Identify which cell holds the provided text, then report its (X, Y) central coordinate. 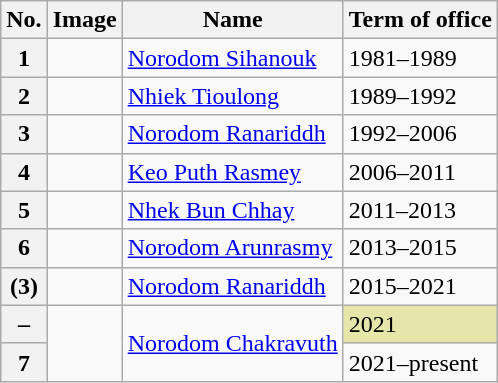
– (24, 324)
1 (24, 58)
Name (232, 20)
Norodom Sihanouk (232, 58)
1989–1992 (420, 96)
6 (24, 248)
Term of office (420, 20)
7 (24, 362)
(3) (24, 286)
1992–2006 (420, 134)
2013–2015 (420, 248)
2 (24, 96)
2006–2011 (420, 172)
2011–2013 (420, 210)
No. (24, 20)
Image (84, 20)
Norodom Chakravuth (232, 343)
Nhek Bun Chhay (232, 210)
2021 (420, 324)
2015–2021 (420, 286)
Nhiek Tioulong (232, 96)
4 (24, 172)
Keo Puth Rasmey (232, 172)
Norodom Arunrasmy (232, 248)
1981–1989 (420, 58)
3 (24, 134)
5 (24, 210)
2021–present (420, 362)
